Locate the cell with the specified text and output its (X, Y) center coordinate. 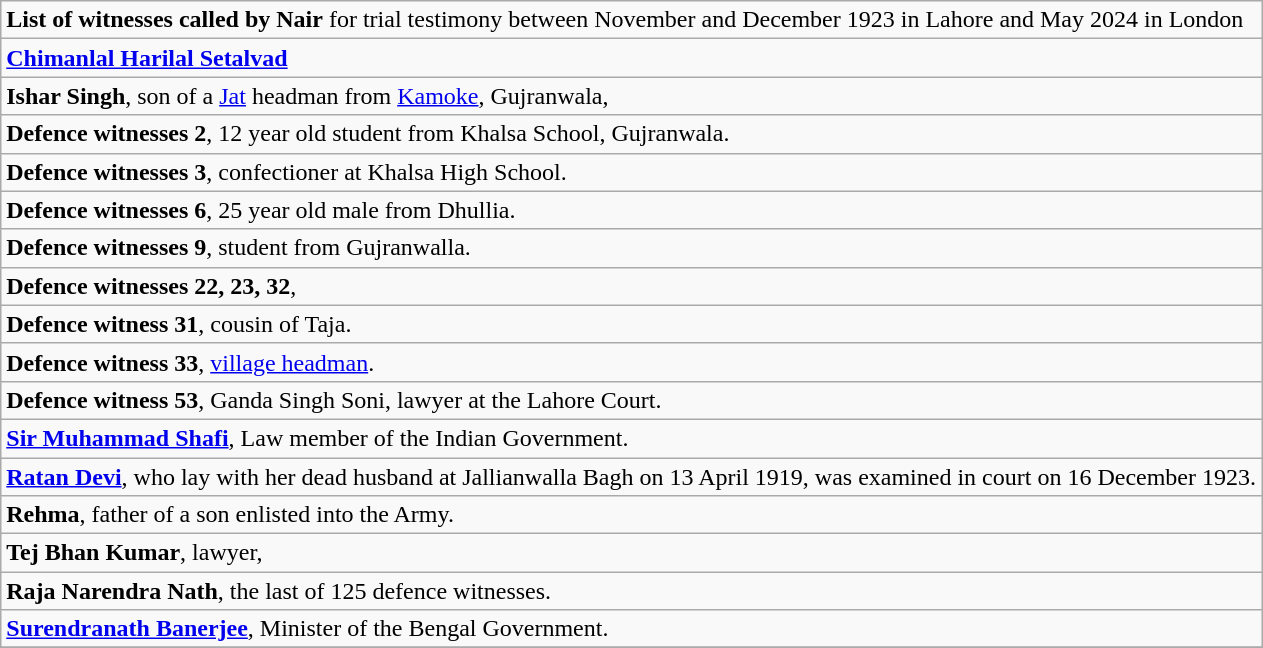
Defence witness 31, cousin of Taja. (632, 324)
Defence witnesses 9, student from Gujranwalla. (632, 248)
Defence witness 53, Ganda Singh Soni, lawyer at the Lahore Court. (632, 400)
Tej Bhan Kumar, lawyer, (632, 553)
Raja Narendra Nath, the last of 125 defence witnesses. (632, 591)
Sir Muhammad Shafi, Law member of the Indian Government. (632, 438)
Rehma, father of a son enlisted into the Army. (632, 515)
Defence witnesses 6, 25 year old male from Dhullia. (632, 210)
Chimanlal Harilal Setalvad (632, 58)
Ratan Devi, who lay with her dead husband at Jallianwalla Bagh on 13 April 1919, was examined in court on 16 December 1923. (632, 477)
Defence witness 33, village headman. (632, 362)
Defence witnesses 3, confectioner at Khalsa High School. (632, 172)
Defence witnesses 22, 23, 32, (632, 286)
Surendranath Banerjee, Minister of the Bengal Government. (632, 629)
Defence witnesses 2, 12 year old student from Khalsa School, Gujranwala. (632, 134)
Ishar Singh, son of a Jat headman from Kamoke, Gujranwala, (632, 96)
List of witnesses called by Nair for trial testimony between November and December 1923 in Lahore and May 2024 in London (632, 20)
